Detect which cell encompasses the target text, then output its [X, Y] center coordinate. 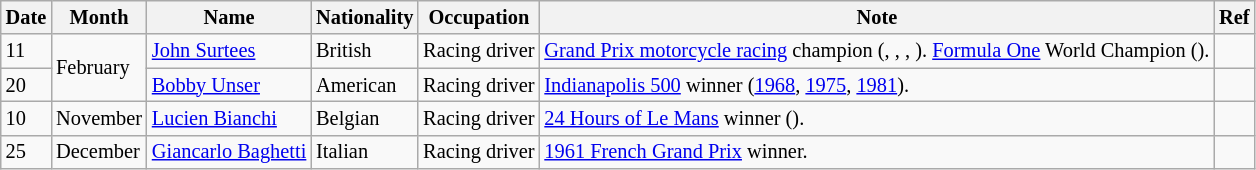
Occupation [478, 17]
24 Hours of Le Mans winner (). [876, 118]
11 [26, 51]
Lucien Bianchi [229, 118]
Ref [1234, 17]
December [99, 152]
Belgian [364, 118]
Grand Prix motorcycle racing champion (, , , ). Formula One World Champion (). [876, 51]
Note [876, 17]
John Surtees [229, 51]
Italian [364, 152]
Month [99, 17]
Indianapolis 500 winner (1968, 1975, 1981). [876, 85]
British [364, 51]
Nationality [364, 17]
American [364, 85]
Date [26, 17]
Bobby Unser [229, 85]
Name [229, 17]
November [99, 118]
25 [26, 152]
10 [26, 118]
20 [26, 85]
1961 French Grand Prix winner. [876, 152]
Giancarlo Baghetti [229, 152]
February [99, 68]
